Return [X, Y] of the center of cell containing provided text 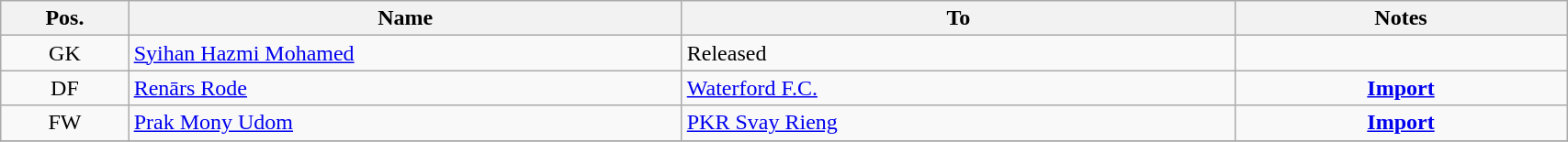
GK [64, 53]
Released [958, 53]
Waterford F.C. [958, 88]
Notes [1400, 18]
FW [64, 123]
DF [64, 88]
Renārs Rode [405, 88]
PKR Svay Rieng [958, 123]
To [958, 18]
Syihan Hazmi Mohamed [405, 53]
Pos. [64, 18]
Prak Mony Udom [405, 123]
Name [405, 18]
